For the text-containing cell, return its midpoint in (X, Y) coordinate format. 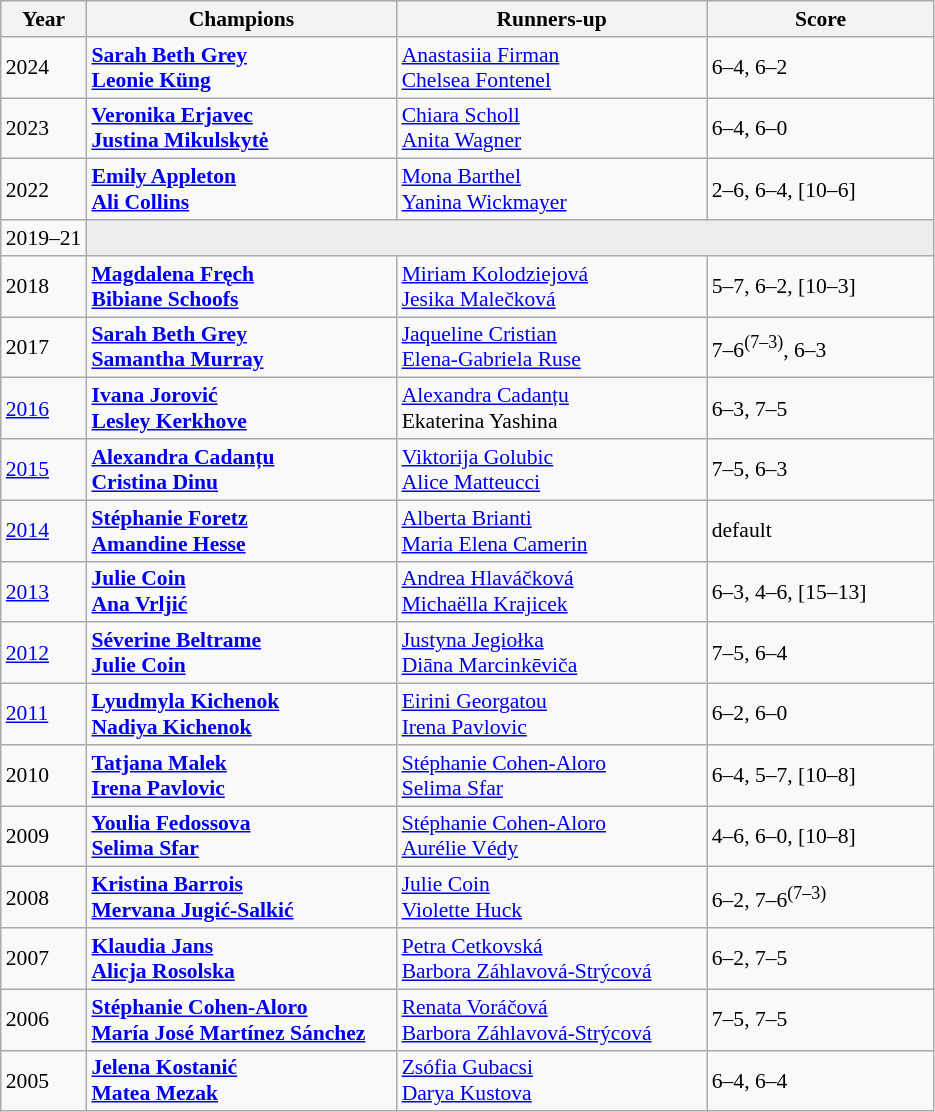
7–6(7–3), 6–3 (821, 348)
Chiara Scholl Anita Wagner (552, 128)
Score (821, 19)
Klaudia Jans Alicja Rosolska (241, 958)
6–3, 4–6, [15–13] (821, 592)
7–5, 6–3 (821, 470)
2014 (44, 530)
4–6, 6–0, [10–8] (821, 836)
Lyudmyla Kichenok Nadiya Kichenok (241, 714)
2022 (44, 190)
2011 (44, 714)
Jaqueline Cristian Elena-Gabriela Ruse (552, 348)
Renata Voráčová Barbora Záhlavová-Strýcová (552, 1020)
2–6, 6–4, [10–6] (821, 190)
Alexandra Cadanțu Cristina Dinu (241, 470)
2016 (44, 408)
Mona Barthel Yanina Wickmayer (552, 190)
Youlia Fedossova Selima Sfar (241, 836)
2012 (44, 654)
2006 (44, 1020)
7–5, 7–5 (821, 1020)
Stéphanie Foretz Amandine Hesse (241, 530)
Alberta Brianti Maria Elena Camerin (552, 530)
Eirini Georgatou Irena Pavlovic (552, 714)
2008 (44, 898)
Julie Coin Violette Huck (552, 898)
2023 (44, 128)
Kristina Barrois Mervana Jugić-Salkić (241, 898)
6–3, 7–5 (821, 408)
Viktorija Golubic Alice Matteucci (552, 470)
2013 (44, 592)
Champions (241, 19)
Petra Cetkovská Barbora Záhlavová-Strýcová (552, 958)
Emily Appleton Ali Collins (241, 190)
2017 (44, 348)
7–5, 6–4 (821, 654)
Runners-up (552, 19)
Veronika Erjavec Justina Mikulskytė (241, 128)
Andrea Hlaváčková Michaëlla Krajicek (552, 592)
Sarah Beth Grey Samantha Murray (241, 348)
Sarah Beth Grey Leonie Küng (241, 68)
2010 (44, 776)
Justyna Jegiołka Diāna Marcinkēviča (552, 654)
Stéphanie Cohen-Aloro Aurélie Védy (552, 836)
6–2, 7–6(7–3) (821, 898)
2018 (44, 286)
6–4, 6–2 (821, 68)
Tatjana Malek Irena Pavlovic (241, 776)
default (821, 530)
Magdalena Fręch Bibiane Schoofs (241, 286)
6–4, 5–7, [10–8] (821, 776)
2024 (44, 68)
2007 (44, 958)
Stéphanie Cohen-Aloro María José Martínez Sánchez (241, 1020)
Jelena Kostanić Matea Mezak (241, 1080)
Zsófia Gubacsi Darya Kustova (552, 1080)
5–7, 6–2, [10–3] (821, 286)
2019–21 (44, 238)
Ivana Jorović Lesley Kerkhove (241, 408)
6–4, 6–0 (821, 128)
6–2, 6–0 (821, 714)
2015 (44, 470)
Alexandra Cadanțu Ekaterina Yashina (552, 408)
Year (44, 19)
Miriam Kolodziejová Jesika Malečková (552, 286)
Julie Coin Ana Vrljić (241, 592)
6–2, 7–5 (821, 958)
Stéphanie Cohen-Aloro Selima Sfar (552, 776)
Séverine Beltrame Julie Coin (241, 654)
2009 (44, 836)
2005 (44, 1080)
Anastasiia Firman Chelsea Fontenel (552, 68)
6–4, 6–4 (821, 1080)
